Locate the cell with the specified text and output its [X, Y] center coordinate. 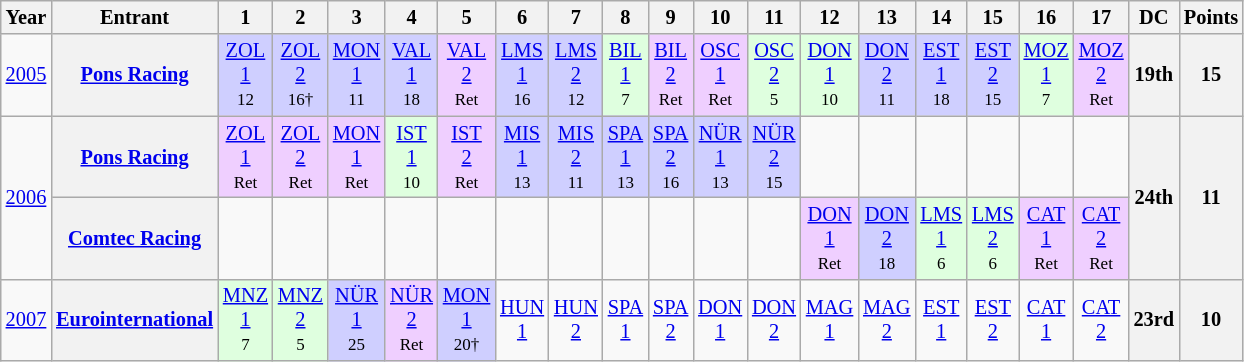
LMS16 [941, 238]
IST2Ret [466, 157]
3 [356, 17]
DON2 [774, 320]
NÜR215 [774, 157]
DON211 [886, 75]
24th [1154, 198]
MIS113 [522, 157]
16 [1046, 17]
5 [466, 17]
MOZ17 [1046, 75]
OSC1Ret [720, 75]
CAT1Ret [1046, 238]
MON111 [356, 75]
DON1 [720, 320]
4 [412, 17]
CAT2 [1102, 320]
DON218 [886, 238]
12 [830, 17]
MAG1 [830, 320]
LMS212 [576, 75]
DON1Ret [830, 238]
ZOL216† [300, 75]
MNZ17 [246, 320]
DC [1154, 17]
ZOL112 [246, 75]
CAT2Ret [1102, 238]
SPA1 [626, 320]
6 [522, 17]
Points [1211, 17]
EST1 [941, 320]
IST110 [412, 157]
1 [246, 17]
NÜR113 [720, 157]
MON120† [466, 320]
8 [626, 17]
19th [1154, 75]
VAL2Ret [466, 75]
SPA2 [670, 320]
Comtec Racing [134, 238]
ZOL2Ret [300, 157]
2 [300, 17]
ZOL1Ret [246, 157]
EST2 [993, 320]
LMS116 [522, 75]
BIL17 [626, 75]
SPA113 [626, 157]
7 [576, 17]
2007 [26, 320]
NÜR2Ret [412, 320]
HUN1 [522, 320]
Eurointernational [134, 320]
MAG2 [886, 320]
9 [670, 17]
CAT1 [1046, 320]
23rd [1154, 320]
MIS211 [576, 157]
NÜR125 [356, 320]
LMS26 [993, 238]
Year [26, 17]
EST215 [993, 75]
13 [886, 17]
HUN2 [576, 320]
2005 [26, 75]
MOZ2Ret [1102, 75]
2006 [26, 198]
MNZ25 [300, 320]
OSC25 [774, 75]
14 [941, 17]
MON1Ret [356, 157]
VAL118 [412, 75]
EST118 [941, 75]
DON110 [830, 75]
Entrant [134, 17]
SPA216 [670, 157]
BIL2Ret [670, 75]
17 [1102, 17]
